Locate the cell with the specified text and output its [X, Y] center coordinate. 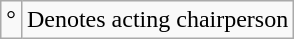
° [12, 20]
Denotes acting chairperson [157, 20]
